Detect which cell encompasses the target text, then output its (X, Y) center coordinate. 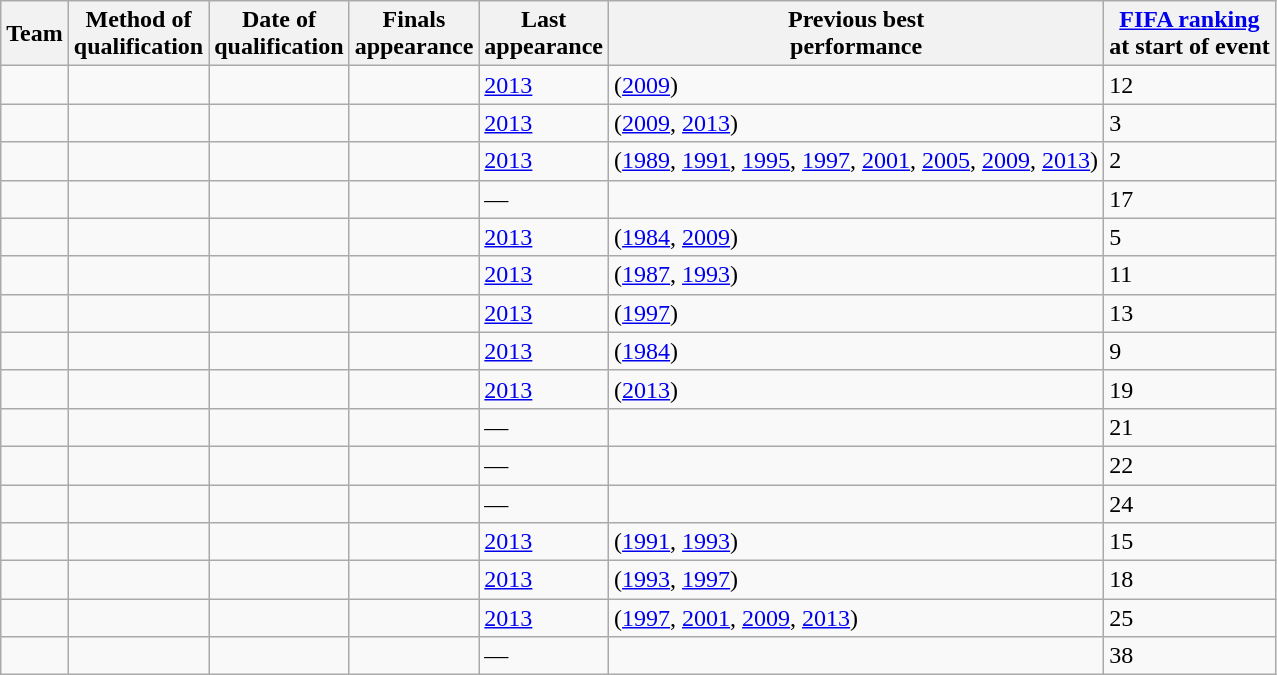
(2009, 2013) (856, 123)
17 (1190, 199)
(1997, 2001, 2009, 2013) (856, 618)
(1987, 1993) (856, 275)
22 (1190, 465)
(1993, 1997) (856, 580)
19 (1190, 389)
(2013) (856, 389)
Lastappearance (544, 34)
13 (1190, 313)
(1984) (856, 351)
(1984, 2009) (856, 237)
(1991, 1993) (856, 542)
5 (1190, 237)
2 (1190, 161)
Date ofqualification (279, 34)
18 (1190, 580)
(1989, 1991, 1995, 1997, 2001, 2005, 2009, 2013) (856, 161)
3 (1190, 123)
(1997) (856, 313)
Previous bestperformance (856, 34)
(2009) (856, 85)
25 (1190, 618)
24 (1190, 503)
38 (1190, 656)
11 (1190, 275)
9 (1190, 351)
12 (1190, 85)
Finalsappearance (414, 34)
FIFA rankingat start of event (1190, 34)
Method ofqualification (138, 34)
21 (1190, 427)
15 (1190, 542)
Team (35, 34)
